Determine the [X, Y] coordinate at the center of the cell enclosing the given text.  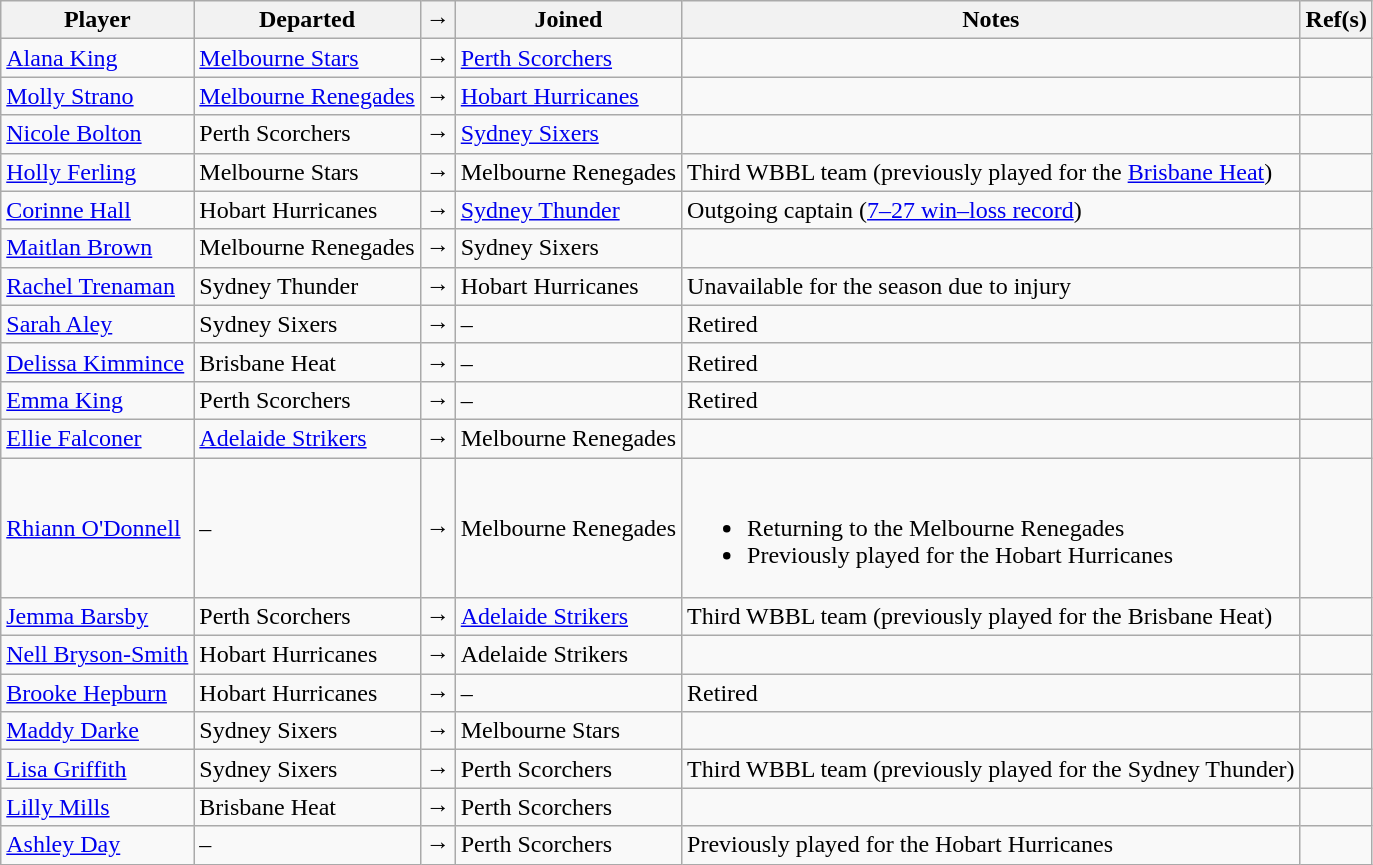
Lilly Mills [98, 807]
Brooke Hepburn [98, 693]
Molly Strano [98, 96]
Nell Bryson-Smith [98, 655]
Outgoing captain (7–27 win–loss record) [991, 210]
Lisa Griffith [98, 769]
Ref(s) [1336, 20]
Departed [307, 20]
Nicole Bolton [98, 134]
Notes [991, 20]
Jemma Barsby [98, 617]
Rachel Trenaman [98, 286]
Corinne Hall [98, 210]
Ellie Falconer [98, 438]
Joined [568, 20]
Alana King [98, 58]
Previously played for the Hobart Hurricanes [991, 845]
Unavailable for the season due to injury [991, 286]
Emma King [98, 400]
Maddy Darke [98, 731]
Rhiann O'Donnell [98, 528]
Maitlan Brown [98, 248]
Ashley Day [98, 845]
Third WBBL team (previously played for the Sydney Thunder) [991, 769]
Player [98, 20]
Delissa Kimmince [98, 362]
Sarah Aley [98, 324]
Returning to the Melbourne RenegadesPreviously played for the Hobart Hurricanes [991, 528]
Holly Ferling [98, 172]
